Extract the [X, Y] coordinate from the center of the cell holding the provided text.  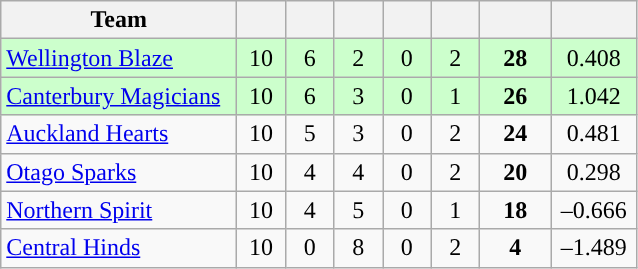
Northern Spirit [119, 210]
Canterbury Magicians [119, 96]
Auckland Hearts [119, 134]
–1.489 [594, 248]
18 [516, 210]
26 [516, 96]
Wellington Blaze [119, 58]
Team [119, 20]
Central Hinds [119, 248]
Otago Sparks [119, 172]
8 [358, 248]
–0.666 [594, 210]
24 [516, 134]
0.481 [594, 134]
28 [516, 58]
1.042 [594, 96]
0.298 [594, 172]
0.408 [594, 58]
20 [516, 172]
